Return [X, Y] of the center of cell containing provided text 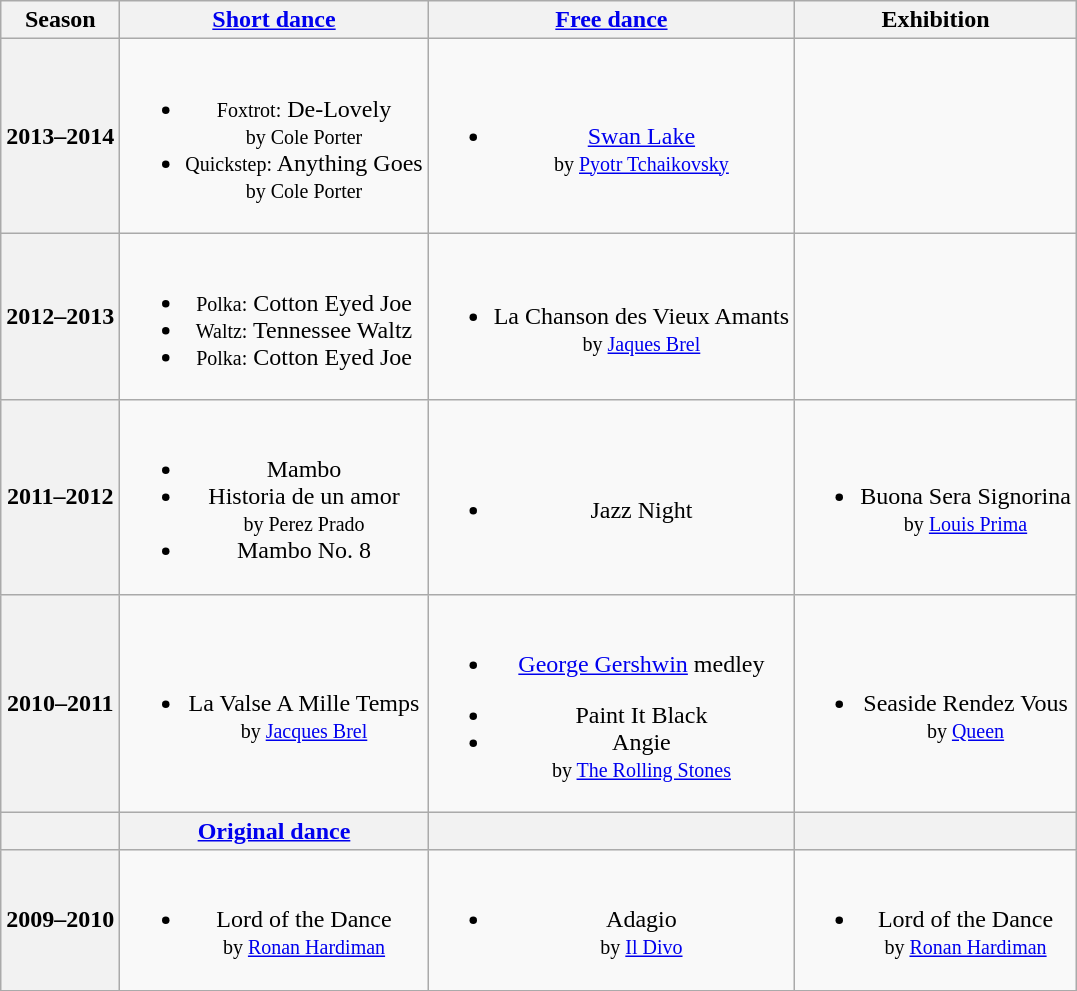
Jazz Night [611, 497]
La Chanson des Vieux Amants by Jaques Brel [611, 316]
Adagio by Il Divo [611, 920]
2009–2010 [60, 920]
La Valse A Mille Temps by Jacques Brel [274, 703]
Free dance [611, 20]
2010–2011 [60, 703]
2011–2012 [60, 497]
2012–2013 [60, 316]
Seaside Rendez Vous by Queen [936, 703]
Original dance [274, 831]
Exhibition [936, 20]
Foxtrot: De-Lovely by Cole Porter Quickstep: Anything Goes by Cole Porter [274, 136]
Polka: Cotton Eyed JoeWaltz: Tennessee WaltzPolka: Cotton Eyed Joe [274, 316]
George Gershwin medleyPaint It BlackAngie by The Rolling Stones [611, 703]
MamboHistoria de un amor by Perez Prado Mambo No. 8 [274, 497]
Buona Sera Signorina by Louis Prima [936, 497]
Season [60, 20]
2013–2014 [60, 136]
Short dance [274, 20]
Swan Lake by Pyotr Tchaikovsky [611, 136]
